Output the [X, Y] coordinate of the center of the cell containing the given text.  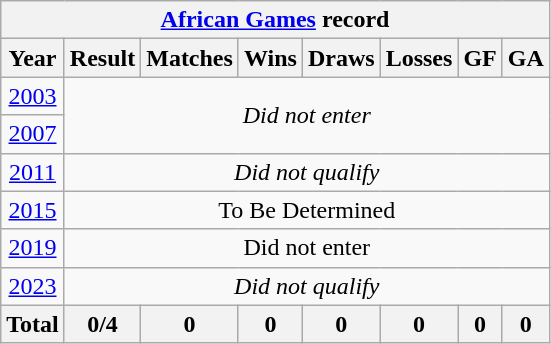
Result [102, 58]
2019 [33, 248]
Total [33, 324]
2007 [33, 134]
Wins [270, 58]
African Games record [276, 20]
Losses [419, 58]
GA [526, 58]
2023 [33, 286]
GF [480, 58]
Draws [341, 58]
Year [33, 58]
2003 [33, 96]
To Be Determined [306, 210]
0/4 [102, 324]
2011 [33, 172]
2015 [33, 210]
Matches [190, 58]
